Find where the given text appears and provide that cell's center as (X, Y) coordinate. 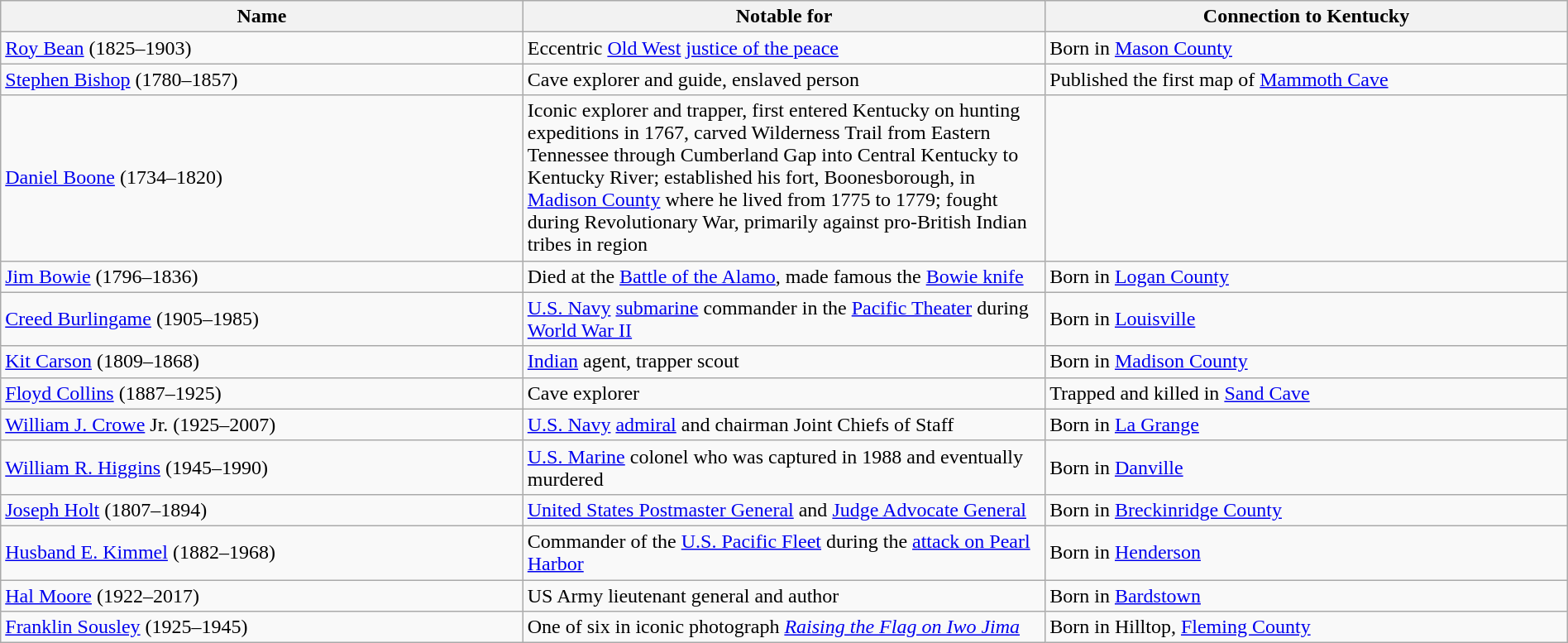
Daniel Boone (1734–1820) (262, 178)
Died at the Battle of the Alamo, made famous the Bowie knife (784, 276)
Kit Carson (1809–1868) (262, 362)
Born in La Grange (1307, 425)
William R. Higgins (1945–1990) (262, 467)
Born in Danville (1307, 467)
One of six in iconic photograph Raising the Flag on Iwo Jima (784, 627)
Franklin Sousley (1925–1945) (262, 627)
US Army lieutenant general and author (784, 595)
Cave explorer and guide, enslaved person (784, 79)
Hal Moore (1922–2017) (262, 595)
Eccentric Old West justice of the peace (784, 48)
William J. Crowe Jr. (1925–2007) (262, 425)
Born in Bardstown (1307, 595)
U.S. Navy admiral and chairman Joint Chiefs of Staff (784, 425)
Cave explorer (784, 393)
Connection to Kentucky (1307, 17)
Born in Henderson (1307, 553)
Born in Logan County (1307, 276)
Published the first map of Mammoth Cave (1307, 79)
Born in Hilltop, Fleming County (1307, 627)
Husband E. Kimmel (1882–1968) (262, 553)
Born in Madison County (1307, 362)
Joseph Holt (1807–1894) (262, 510)
Born in Breckinridge County (1307, 510)
Roy Bean (1825–1903) (262, 48)
U.S. Navy submarine commander in the Pacific Theater during World War II (784, 319)
Trapped and killed in Sand Cave (1307, 393)
United States Postmaster General and Judge Advocate General (784, 510)
Indian agent, trapper scout (784, 362)
Floyd Collins (1887–1925) (262, 393)
Born in Louisville (1307, 319)
Name (262, 17)
U.S. Marine colonel who was captured in 1988 and eventually murdered (784, 467)
Stephen Bishop (1780–1857) (262, 79)
Commander of the U.S. Pacific Fleet during the attack on Pearl Harbor (784, 553)
Jim Bowie (1796–1836) (262, 276)
Creed Burlingame (1905–1985) (262, 319)
Notable for (784, 17)
Born in Mason County (1307, 48)
